For the text-containing cell, return its midpoint in (X, Y) coordinate format. 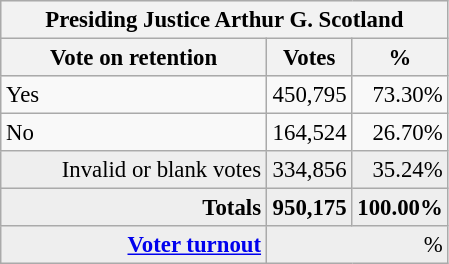
Voter turnout (134, 245)
35.24% (400, 170)
Presiding Justice Arthur G. Scotland (224, 20)
Yes (134, 95)
334,856 (309, 170)
100.00% (400, 208)
164,524 (309, 133)
73.30% (400, 95)
Invalid or blank votes (134, 170)
Vote on retention (134, 58)
450,795 (309, 95)
No (134, 133)
950,175 (309, 208)
Votes (309, 58)
26.70% (400, 133)
Totals (134, 208)
